For the text-containing cell, return its midpoint in (X, Y) coordinate format. 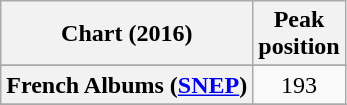
French Albums (SNEP) (127, 85)
Chart (2016) (127, 34)
Peak position (299, 34)
193 (299, 85)
